Determine the (X, Y) coordinate at the center of the cell enclosing the given text.  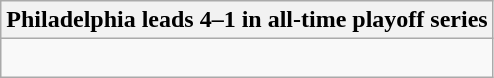
Philadelphia leads 4–1 in all-time playoff series (247, 20)
